For the text-containing cell, return its midpoint in (X, Y) coordinate format. 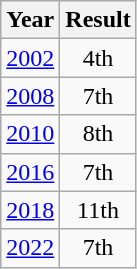
8th (98, 134)
2018 (30, 210)
11th (98, 210)
Result (98, 20)
2010 (30, 134)
Year (30, 20)
4th (98, 58)
2022 (30, 248)
2002 (30, 58)
2016 (30, 172)
2008 (30, 96)
